Pinpoint the cell where the given text exists, returning its (x, y) midpoint coordinate. 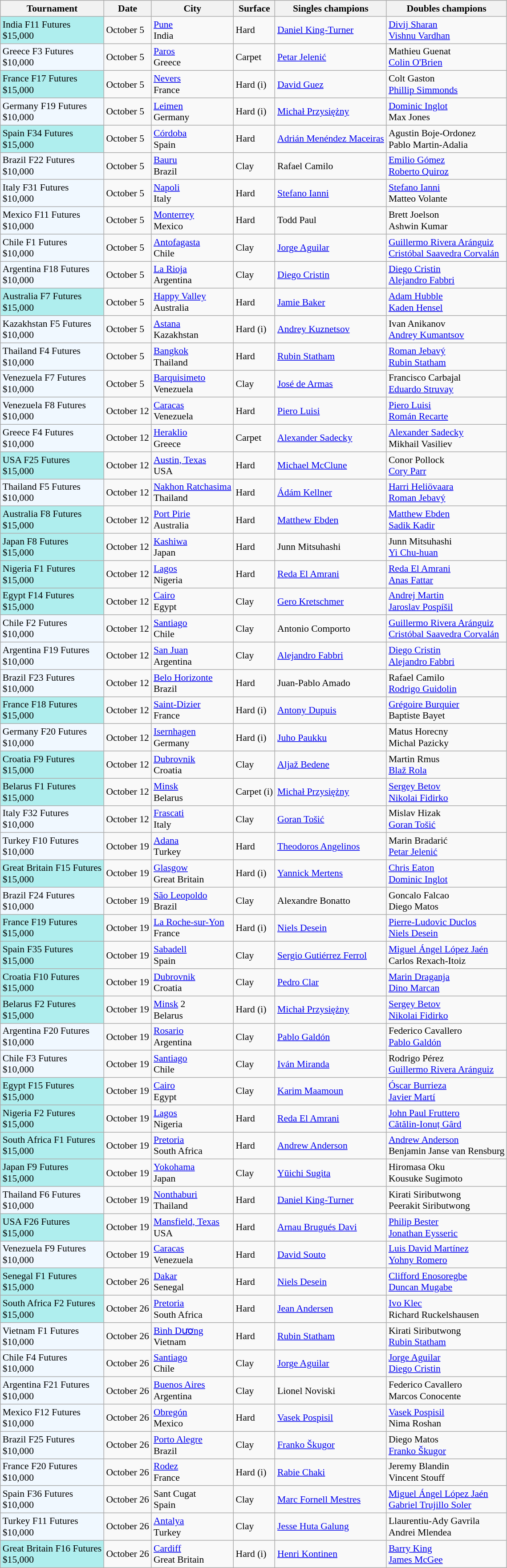
Italy F32 Futures$10,000 (53, 819)
Adrián Menéndez Maceiras (331, 139)
South Africa F1 Futures$15,000 (53, 1146)
SabadellSpain (192, 955)
La Roche-sur-YonFrance (192, 928)
Porto AlegreBrazil (192, 1445)
Germany F20 Futures$10,000 (53, 737)
Kirati Siributwong Peerakit Siributwong (447, 1200)
Surface (255, 8)
BangkokThailand (192, 356)
Sergio Gutiérrez Ferrol (331, 955)
Tournament (53, 8)
RosarioArgentina (192, 1036)
Thailand F5 Futures$10,000 (53, 492)
Miguel Ángel López Jaén Gabriel Trujillo Soler (447, 1499)
Miguel Ángel López Jaén Carlos Rexach-Itoiz (447, 955)
San JuanArgentina (192, 656)
Jesse Huta Galung (331, 1527)
NonthaburiThailand (192, 1200)
La RiojaArgentina (192, 275)
Carpet (i) (255, 792)
José de Armas (331, 384)
NeversFrance (192, 85)
Minsk 2Belarus (192, 1010)
Yannick Mertens (331, 873)
Spain F36 Futures$10,000 (53, 1499)
USA F26 Futures$15,000 (53, 1227)
Venezuela F7 Futures$10,000 (53, 384)
Alejandro Fabbri (331, 656)
Emilio Gómez Roberto Quiroz (447, 166)
Mislav Hizak Goran Tošić (447, 819)
Port PirieAustralia (192, 520)
Croatia F10 Futures$15,000 (53, 982)
Marc Fornell Mestres (331, 1499)
Brazil F24 Futures$10,000 (53, 901)
YokohamaJapan (192, 1173)
Antony Dupuis (331, 711)
Australia F7 Futures$15,000 (53, 302)
Antonio Comporto (331, 629)
AstanaKazakhstan (192, 329)
Ivo Klec Richard Ruckelshausen (447, 1309)
Luis David Martínez Yohny Romero (447, 1255)
Rodrigo Pérez Guillermo Rivera Aránguiz (447, 1064)
Date (127, 8)
Belo HorizonteBrazil (192, 683)
Turkey F10 Futures$10,000 (53, 847)
Senegal F1 Futures$15,000 (53, 1282)
Chile F2 Futures$10,000 (53, 629)
Goncalo Falcao Diego Matos (447, 901)
Brazil F22 Futures$10,000 (53, 166)
ParosGreece (192, 57)
Alexander Sadecky Mikhail Vasiliev (447, 438)
Federico Cavallero Marcos Conocente (447, 1391)
AdanaTurkey (192, 847)
Germany F19 Futures$10,000 (53, 111)
Andrej Martin Jaroslav Pospíšil (447, 601)
Nakhon RatchasimaThailand (192, 492)
Argentina F20 Futures$10,000 (53, 1036)
Michael McClune (331, 466)
Juan-Pablo Amado (331, 683)
Arnau Brugués Davi (331, 1227)
David Guez (331, 85)
Francisco Carbajal Eduardo Struvay (447, 384)
Matthew Ebden (331, 520)
Thailand F6 Futures$10,000 (53, 1200)
Austin, TexasUSA (192, 466)
Belarus F2 Futures$15,000 (53, 1010)
Chile F1 Futures$10,000 (53, 248)
Greece F3 Futures$10,000 (53, 57)
LeimenGermany (192, 111)
Harri Heliövaara Roman Jebavý (447, 492)
FrascatiItaly (192, 819)
Sant CugatSpain (192, 1499)
Diego Cristin (331, 275)
Argentina F18 Futures$10,000 (53, 275)
South Africa F2 Futures$15,000 (53, 1309)
Chile F4 Futures$10,000 (53, 1363)
PuneIndia (192, 30)
Marin Draganja Dino Marcan (447, 982)
Ádám Kellner (331, 492)
Pablo Galdón (331, 1036)
Chile F3 Futures$10,000 (53, 1064)
Andrey Kuznetsov (331, 329)
Rafael Camilo Rodrigo Guidolin (447, 683)
France F17 Futures$15,000 (53, 85)
Japan F8 Futures$15,000 (53, 547)
Adam Hubble Kaden Hensel (447, 302)
Ivan Anikanov Andrey Kumantsov (447, 329)
Mexico F12 Futures$10,000 (53, 1418)
France F18 Futures$15,000 (53, 711)
Piero Luisi Román Recarte (447, 411)
Brett Joelson Ashwin Kumar (447, 221)
Andrew Anderson Benjamin Janse van Rensburg (447, 1146)
Goran Tošić (331, 819)
Chris Eaton Dominic Inglot (447, 873)
India F11 Futures$15,000 (53, 30)
Egypt F15 Futures$15,000 (53, 1092)
Great Britain F15 Futures$15,000 (53, 873)
Italy F31 Futures$10,000 (53, 193)
Mansfield, TexasUSA (192, 1227)
Colt Gaston Phillip Simmonds (447, 85)
USA F25 Futures$15,000 (53, 466)
Jean Andersen (331, 1309)
Matthew Ebden Sadik Kadir (447, 520)
Jorge Aguilar Diego Cristin (447, 1363)
Martin Rmus Blaž Rola (447, 765)
Junn Mitsuhashi (331, 547)
Pedro Clar (331, 982)
Divij Sharan Vishnu Vardhan (447, 30)
AntofagastaChile (192, 248)
Egypt F14 Futures$15,000 (53, 601)
City (192, 8)
Spain F34 Futures$15,000 (53, 139)
CórdobaSpain (192, 139)
IsernhagenGermany (192, 737)
MonterreyMexico (192, 221)
Nigeria F2 Futures$15,000 (53, 1118)
Kirati Siributwong Rubin Statham (447, 1336)
France F20 Futures$10,000 (53, 1472)
Stefano Ianni (331, 193)
Singles champions (331, 8)
Saint-DizierFrance (192, 711)
David Souto (331, 1255)
Rabie Chaki (331, 1472)
Philip Bester Jonathan Eysseric (447, 1227)
Great Britain F16 Futures$15,000 (53, 1554)
RodezFrance (192, 1472)
Belarus F1 Futures$15,000 (53, 792)
Vasek Pospisil (331, 1418)
Mexico F11 Futures$10,000 (53, 221)
Pierre-Ludovic Duclos Niels Desein (447, 928)
Federico Cavallero Pablo Galdón (447, 1036)
Andrew Anderson (331, 1146)
Happy ValleyAustralia (192, 302)
Aljaž Bedene (331, 765)
BarquisimetoVenezuela (192, 384)
Venezuela F9 Futures$10,000 (53, 1255)
Mathieu Guenat Colin O'Brien (447, 57)
GlasgowGreat Britain (192, 873)
Grégoire Burquier Baptiste Bayet (447, 711)
Australia F8 Futures$15,000 (53, 520)
DakarSenegal (192, 1282)
Japan F9 Futures$15,000 (53, 1173)
BauruBrazil (192, 166)
Jamie Baker (331, 302)
ObregónMexico (192, 1418)
Argentina F21 Futures$10,000 (53, 1391)
Nigeria F1 Futures$15,000 (53, 574)
Doubles champions (447, 8)
Clifford Enosoregbe Duncan Mugabe (447, 1282)
Turkey F11 Futures$10,000 (53, 1527)
Henri Kontinen (331, 1554)
Marin Bradarić Petar Jelenić (447, 847)
Vasek Pospisil Nima Roshan (447, 1418)
Brazil F25 Futures$10,000 (53, 1445)
Spain F35 Futures$15,000 (53, 955)
Petar Jelenić (331, 57)
Karim Maamoun (331, 1092)
Buenos AiresArgentina (192, 1391)
Iván Miranda (331, 1064)
Dominic Inglot Max Jones (447, 111)
AntalyaTurkey (192, 1527)
Franko Škugor (331, 1445)
Piero Luisi (331, 411)
France F19 Futures$15,000 (53, 928)
Vietnam F1 Futures$10,000 (53, 1336)
Croatia F9 Futures$15,000 (53, 765)
Argentina F19 Futures$10,000 (53, 656)
Reda El Amrani Anas Fattar (447, 574)
Rafael Camilo (331, 166)
Jeremy Blandin Vincent Stouff (447, 1472)
Thailand F4 Futures$10,000 (53, 356)
Gero Kretschmer (331, 601)
Todd Paul (331, 221)
Agustin Boje-Ordonez Pablo Martin-Adalia (447, 139)
Venezuela F8 Futures$10,000 (53, 411)
Óscar Burrieza Javier Martí (447, 1092)
Matus Horecny Michal Pazicky (447, 737)
Brazil F23 Futures$10,000 (53, 683)
Diego Matos Franko Škugor (447, 1445)
HeraklioGreece (192, 438)
Junn Mitsuhashi Yi Chu-huan (447, 547)
Llaurentiu-Ady Gavrila Andrei Mlendea (447, 1527)
Greece F4 Futures$10,000 (53, 438)
Alexander Sadecky (331, 438)
John Paul Fruttero Cătălin-Ionuț Gârd (447, 1118)
MinskBelarus (192, 792)
KashiwaJapan (192, 547)
Stefano Ianni Matteo Volante (447, 193)
Juho Paukku (331, 737)
São LeopoldoBrazil (192, 901)
Theodoros Angelinos (331, 847)
Hiromasa Oku Kousuke Sugimoto (447, 1173)
Barry King James McGee (447, 1554)
Bình DươngVietnam (192, 1336)
Yūichi Sugita (331, 1173)
Conor Pollock Cory Parr (447, 466)
Kazakhstan F5 Futures$10,000 (53, 329)
Lionel Noviski (331, 1391)
NapoliItaly (192, 193)
CardiffGreat Britain (192, 1554)
Alexandre Bonatto (331, 901)
Roman Jebavý Rubin Statham (447, 356)
